Return the [X, Y] coordinate for the center point of the cell that contains the specified text.  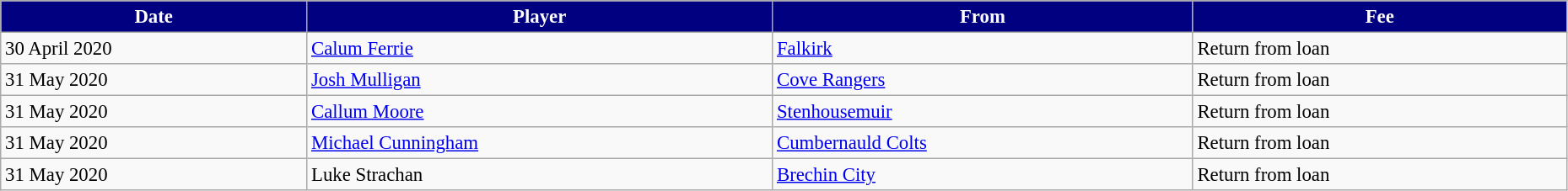
Luke Strachan [540, 175]
Callum Moore [540, 112]
Josh Mulligan [540, 80]
Date [154, 17]
From [983, 17]
Player [540, 17]
Fee [1380, 17]
Cumbernauld Colts [983, 143]
Michael Cunningham [540, 143]
30 April 2020 [154, 49]
Cove Rangers [983, 80]
Calum Ferrie [540, 49]
Brechin City [983, 175]
Falkirk [983, 49]
Stenhousemuir [983, 112]
